Search for the cell housing the specified text and yield its (x, y) center coordinate. 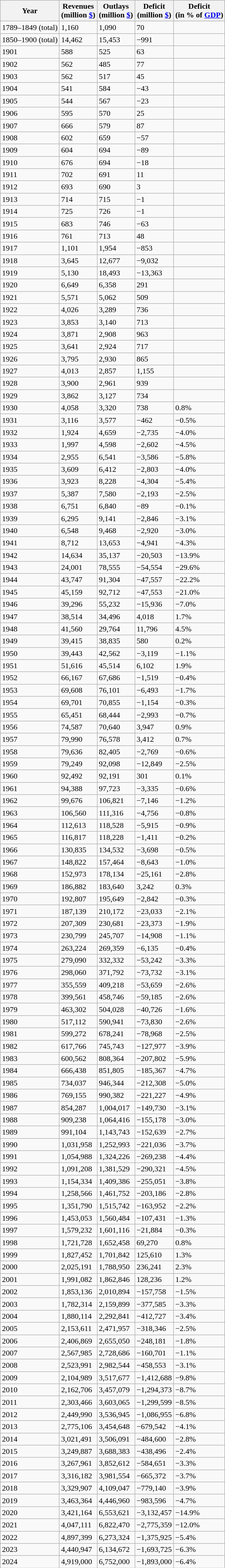
−1.8% (199, 1341)
3,506,091 (116, 1439)
2,104,989 (78, 1378)
92,191 (116, 776)
−14.9% (199, 1513)
−212,308 (155, 1083)
−458,553 (155, 1365)
−12,849 (155, 764)
−255,051 (155, 1181)
3,603,065 (116, 1402)
Deficit(million $) (155, 11)
332,332 (116, 960)
1,954 (116, 248)
946,344 (116, 1083)
−23 (155, 101)
3,609 (78, 469)
1.3% (199, 1255)
1960 (30, 776)
580 (155, 641)
−163,952 (155, 1206)
94,388 (78, 789)
1959 (30, 764)
−983,596 (155, 1500)
−57 (155, 138)
690 (116, 187)
13,653 (116, 543)
1,924 (78, 432)
676 (78, 162)
−5.9% (199, 1058)
−73,830 (155, 1022)
187,139 (78, 911)
91,304 (116, 580)
1991 (30, 1157)
525 (116, 52)
1,782,314 (78, 1304)
1,853,136 (78, 1292)
18,493 (116, 273)
69,608 (78, 690)
579 (116, 125)
1916 (30, 236)
2,159,899 (116, 1304)
808,364 (116, 1058)
−412,727 (155, 1316)
3,457,079 (116, 1390)
−107,431 (155, 1218)
−6,135 (155, 948)
3,267,961 (78, 1464)
604 (78, 150)
298,060 (78, 973)
3,320 (116, 408)
1,788,950 (116, 1267)
678,241 (116, 1034)
1.7% (199, 617)
−4.3% (199, 543)
1928 (30, 383)
41,560 (78, 629)
−2.4% (199, 1451)
−5,915 (155, 825)
−679,542 (155, 1427)
186,882 (78, 887)
1,579,232 (78, 1230)
−2,803 (155, 469)
4,919,000 (78, 1562)
1,143,743 (116, 1132)
6,412 (116, 469)
70,855 (116, 702)
45,514 (116, 666)
1,154,334 (78, 1181)
Revenues(million $) (78, 11)
34,496 (116, 617)
734,037 (78, 1083)
3,242 (155, 887)
−462 (155, 420)
−0.8% (199, 813)
−665,372 (155, 1476)
87 (155, 125)
2014 (30, 1439)
−1,375,925 (155, 1537)
Deficit(in % of GDP) (199, 11)
1950 (30, 653)
−1.7% (199, 690)
1936 (30, 481)
−1,154 (155, 702)
1,004,017 (116, 1107)
2002 (30, 1292)
1,997 (78, 445)
2012 (30, 1414)
79,990 (78, 739)
2022 (30, 1537)
1,601,116 (116, 1230)
1,054,988 (78, 1157)
65,451 (78, 715)
74,587 (78, 727)
1923 (30, 322)
−73,732 (155, 973)
−248,181 (155, 1341)
1,862,846 (116, 1279)
2000 (30, 1267)
666,438 (78, 1071)
4,013 (78, 371)
−21.0% (199, 592)
−15,936 (155, 604)
183,640 (116, 887)
6,548 (78, 531)
45,159 (78, 592)
715 (116, 199)
1924 (30, 334)
−8.5% (199, 1402)
4,109,047 (116, 1488)
691 (116, 175)
−149,730 (155, 1107)
1955 (30, 715)
1980 (30, 1022)
854,287 (78, 1107)
4,598 (116, 445)
1.2% (199, 1279)
−2,735 (155, 432)
1979 (30, 1009)
1951 (30, 666)
1,721,728 (78, 1243)
1971 (30, 911)
−160,701 (155, 1353)
−1,294,373 (155, 1390)
3,862 (78, 396)
1943 (30, 568)
3,853 (78, 322)
−3,586 (155, 457)
1981 (30, 1034)
192,807 (78, 899)
2,930 (116, 359)
207,309 (78, 923)
2016 (30, 1464)
6,649 (78, 285)
541 (78, 89)
3,454,648 (116, 1427)
92,492 (78, 776)
399,561 (78, 997)
1940 (30, 531)
2,955 (78, 457)
570 (116, 113)
1931 (30, 420)
38,514 (78, 617)
−21,884 (155, 1230)
463,302 (78, 1009)
3,116 (78, 420)
567 (116, 101)
2003 (30, 1304)
8,228 (116, 481)
195,649 (116, 899)
659 (116, 138)
9,468 (116, 531)
−59,185 (155, 997)
2004 (30, 1316)
−9,032 (155, 261)
2018 (30, 1488)
−14,908 (155, 936)
2,303,466 (78, 1402)
66,167 (78, 678)
14,462 (78, 40)
1903 (30, 76)
1984 (30, 1071)
1956 (30, 727)
−0.7% (199, 715)
−40,726 (155, 1009)
702 (78, 175)
6,134,672 (116, 1550)
6,273,324 (116, 1537)
1910 (30, 162)
79,636 (78, 752)
−13.9% (199, 555)
1904 (30, 89)
1948 (30, 629)
1944 (30, 580)
2,025,191 (78, 1267)
63 (155, 52)
1915 (30, 224)
1912 (30, 187)
−484,600 (155, 1439)
3,645 (78, 261)
1,064,416 (116, 1120)
544 (78, 101)
0.3% (199, 887)
−2.7% (199, 1132)
24,001 (78, 568)
3 (155, 187)
590,941 (116, 1022)
69,270 (155, 1243)
2,523,991 (78, 1365)
2,162,706 (78, 1390)
1920 (30, 285)
6,295 (78, 518)
1992 (30, 1169)
3,249,887 (78, 1451)
−25,161 (155, 874)
279,090 (78, 960)
963 (155, 334)
746 (116, 224)
−203,186 (155, 1194)
1982 (30, 1046)
−2,920 (155, 531)
1977 (30, 985)
70 (155, 27)
−5.8% (199, 457)
97,723 (116, 789)
4,018 (155, 617)
−2.1% (199, 911)
5,387 (78, 494)
738 (155, 408)
−63 (155, 224)
92,712 (116, 592)
1987 (30, 1107)
0.7% (199, 739)
2,010,894 (116, 1292)
−2,775,359 (155, 1525)
−1.6% (199, 1009)
−13,363 (155, 273)
−779,140 (155, 1488)
−4,304 (155, 481)
−12.0% (199, 1525)
2,471,957 (116, 1328)
69,701 (78, 702)
1929 (30, 396)
130,835 (78, 850)
15,453 (116, 40)
−853 (155, 248)
666 (78, 125)
1921 (30, 297)
371,792 (116, 973)
584 (116, 89)
43,747 (78, 580)
485 (116, 64)
92,098 (116, 764)
4,659 (116, 432)
−584,651 (155, 1464)
−155,178 (155, 1120)
1999 (30, 1255)
1,560,484 (116, 1218)
269,359 (116, 948)
5,571 (78, 297)
5,062 (116, 297)
1908 (30, 138)
1906 (30, 113)
2017 (30, 1476)
1974 (30, 948)
−1,299,599 (155, 1402)
−221,036 (155, 1145)
118,528 (116, 825)
1,991,082 (78, 1279)
1994 (30, 1194)
−318,346 (155, 1328)
588 (78, 52)
55,232 (116, 604)
−207,802 (155, 1058)
112,613 (78, 825)
301 (155, 776)
−290,321 (155, 1169)
1926 (30, 359)
3,140 (116, 322)
148,822 (78, 862)
3,981,554 (116, 1476)
990,382 (116, 1095)
Year (30, 11)
1901 (30, 52)
599,272 (78, 1034)
−438,496 (155, 1451)
77 (155, 64)
76,578 (116, 739)
−1,519 (155, 678)
1,252,993 (116, 1145)
3,900 (78, 383)
−23,033 (155, 911)
67,686 (116, 678)
3,316,182 (78, 1476)
3,329,907 (78, 1488)
517 (116, 76)
3,795 (78, 359)
−3,335 (155, 789)
2011 (30, 1402)
2024 (30, 1562)
1997 (30, 1230)
726 (116, 212)
−6.4% (199, 1562)
−1.5% (199, 1292)
1962 (30, 801)
1972 (30, 923)
1,381,529 (116, 1169)
2023 (30, 1550)
2008 (30, 1365)
1789–1849 (total) (30, 27)
2007 (30, 1353)
125,610 (155, 1255)
1,090 (116, 27)
9,141 (116, 518)
−6.8% (199, 1414)
230,681 (116, 923)
1973 (30, 936)
−1,693,725 (155, 1550)
3,536,945 (116, 1414)
1963 (30, 813)
−4.4% (199, 1157)
1,324,226 (116, 1157)
1,453,053 (78, 1218)
2,961 (116, 383)
−1,412,688 (155, 1378)
−2,769 (155, 752)
769,155 (78, 1095)
617,766 (78, 1046)
−1.9% (199, 923)
39,415 (78, 641)
−53,659 (155, 985)
1.9% (199, 666)
−29.6% (199, 568)
263,224 (78, 948)
−2.2% (199, 1206)
1985 (30, 1083)
5,130 (78, 273)
2,292,841 (116, 1316)
1,461,752 (116, 1194)
1909 (30, 150)
42,562 (116, 653)
939 (155, 383)
−6,493 (155, 690)
761 (78, 236)
29,764 (116, 629)
1939 (30, 518)
1937 (30, 494)
−20,503 (155, 555)
−3,119 (155, 653)
1850–1900 (total) (30, 40)
1933 (30, 445)
38,835 (116, 641)
35,137 (116, 555)
3,641 (78, 346)
−23,373 (155, 923)
2,153,611 (78, 1328)
6,553,621 (116, 1513)
12,677 (116, 261)
2005 (30, 1328)
2006 (30, 1341)
1964 (30, 825)
−1,893,000 (155, 1562)
1,652,458 (116, 1243)
1993 (30, 1181)
118,228 (116, 838)
−269,238 (155, 1157)
1917 (30, 248)
−54,554 (155, 568)
2001 (30, 1279)
1934 (30, 457)
−2,842 (155, 899)
−0.2% (199, 838)
1935 (30, 469)
1,101 (78, 248)
3,021,491 (78, 1439)
2019 (30, 1500)
−991 (155, 40)
−22.2% (199, 580)
−78,968 (155, 1034)
3,463,364 (78, 1500)
1941 (30, 543)
−2,602 (155, 445)
1978 (30, 997)
236,241 (155, 1267)
1,351,790 (78, 1206)
3,947 (155, 727)
1957 (30, 739)
−3,132,457 (155, 1513)
517,112 (78, 1022)
1966 (30, 850)
509 (155, 297)
−152,639 (155, 1132)
−7.0% (199, 604)
6,822,470 (116, 1525)
1907 (30, 125)
106,821 (116, 801)
116,817 (78, 838)
3,421,164 (78, 1513)
991,104 (78, 1132)
245,707 (116, 936)
−157,758 (155, 1292)
−4.9% (199, 1095)
1961 (30, 789)
79,249 (78, 764)
3,517,677 (116, 1378)
3,289 (116, 310)
1947 (30, 617)
210,172 (116, 911)
45 (155, 76)
−8,643 (155, 862)
3,688,383 (116, 1451)
3,577 (116, 420)
745,743 (116, 1046)
600,562 (78, 1058)
0.9% (199, 727)
2,775,106 (78, 1427)
70,640 (116, 727)
−7,146 (155, 801)
1914 (30, 212)
14,634 (78, 555)
1976 (30, 973)
−2,846 (155, 518)
1953 (30, 690)
2,655,050 (116, 1341)
1,155 (155, 371)
−0.1% (199, 506)
178,134 (116, 874)
157,464 (116, 862)
8,712 (78, 543)
717 (155, 346)
−43 (155, 89)
1,880,114 (78, 1316)
714 (78, 199)
1927 (30, 371)
6,752,000 (116, 1562)
2010 (30, 1390)
25 (155, 113)
2,406,869 (78, 1341)
2,924 (116, 346)
−185,367 (155, 1071)
2,449,990 (78, 1414)
1952 (30, 678)
693 (78, 187)
1988 (30, 1120)
Outlays(million $) (116, 11)
1990 (30, 1145)
2020 (30, 1513)
128,236 (155, 1279)
−0.9% (199, 825)
230,799 (78, 936)
2.3% (199, 1267)
−127,977 (155, 1046)
1986 (30, 1095)
1,701,842 (116, 1255)
−1.3% (199, 1218)
−53,242 (155, 960)
4.5% (199, 629)
−6.3% (199, 1550)
51,616 (78, 666)
1968 (30, 874)
48 (155, 236)
1975 (30, 960)
2,908 (116, 334)
−377,585 (155, 1304)
3,871 (78, 334)
1967 (30, 862)
−2,993 (155, 715)
6,840 (116, 506)
1998 (30, 1243)
1949 (30, 641)
1918 (30, 261)
111,316 (116, 813)
909,238 (78, 1120)
1925 (30, 346)
725 (78, 212)
−47,557 (155, 580)
1,258,566 (78, 1194)
−3.8% (199, 1181)
1905 (30, 101)
3,412 (155, 739)
−3.4% (199, 1316)
−9.8% (199, 1378)
1,031,958 (78, 1145)
−1,086,955 (155, 1414)
4,897,399 (78, 1537)
4,047,111 (78, 1525)
1942 (30, 555)
1970 (30, 899)
1938 (30, 506)
736 (155, 310)
−221,227 (155, 1095)
78,555 (116, 568)
1996 (30, 1218)
291 (155, 285)
152,973 (78, 874)
4,440,947 (78, 1550)
106,560 (78, 813)
11 (155, 175)
−8.7% (199, 1390)
4,026 (78, 310)
1965 (30, 838)
3,923 (78, 481)
734 (155, 396)
2,857 (116, 371)
1954 (30, 702)
−1.0% (199, 862)
82,405 (116, 752)
4,446,960 (116, 1500)
2,982,544 (116, 1365)
134,532 (116, 850)
2013 (30, 1427)
−3,698 (155, 850)
68,444 (116, 715)
6,358 (116, 285)
−5.0% (199, 1083)
6,541 (116, 457)
2,567,985 (78, 1353)
99,676 (78, 801)
355,559 (78, 985)
409,218 (116, 985)
1911 (30, 175)
1919 (30, 273)
−18 (155, 162)
−47,553 (155, 592)
76,101 (116, 690)
458,746 (116, 997)
39,296 (78, 604)
7,580 (116, 494)
39,443 (78, 653)
1,409,386 (116, 1181)
−4.1% (199, 1427)
−4,941 (155, 543)
1945 (30, 592)
1,827,452 (78, 1255)
−2,193 (155, 494)
504,028 (116, 1009)
1983 (30, 1058)
1946 (30, 604)
6,102 (155, 666)
602 (78, 138)
0.2% (199, 641)
1995 (30, 1206)
2021 (30, 1525)
1930 (30, 408)
1,091,208 (78, 1169)
865 (155, 359)
3,852,612 (116, 1464)
1902 (30, 64)
1922 (30, 310)
−4,756 (155, 813)
1958 (30, 752)
1969 (30, 887)
2,728,686 (116, 1353)
683 (78, 224)
1913 (30, 199)
851,805 (116, 1071)
−1.2% (199, 801)
3,127 (116, 396)
1,515,742 (116, 1206)
6,751 (78, 506)
−1,411 (155, 838)
11,796 (155, 629)
1,160 (78, 27)
4,058 (78, 408)
0.1% (199, 776)
2009 (30, 1378)
2015 (30, 1451)
1932 (30, 432)
1989 (30, 1132)
595 (78, 113)
